Locate the cell with the specified text and output its [x, y] center coordinate. 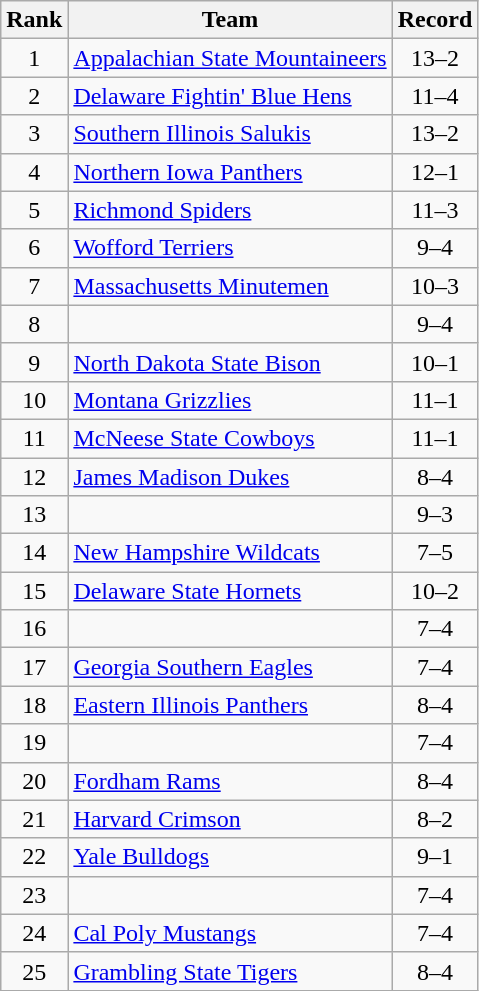
15 [34, 591]
12 [34, 477]
23 [34, 895]
22 [34, 857]
7–5 [435, 553]
Wofford Terriers [230, 248]
Rank [34, 20]
New Hampshire Wildcats [230, 553]
6 [34, 248]
Delaware Fightin' Blue Hens [230, 96]
9–1 [435, 857]
3 [34, 134]
Southern Illinois Salukis [230, 134]
North Dakota State Bison [230, 362]
Delaware State Hornets [230, 591]
Massachusetts Minutemen [230, 286]
19 [34, 743]
Richmond Spiders [230, 210]
13 [34, 515]
Northern Iowa Panthers [230, 172]
10 [34, 400]
Grambling State Tigers [230, 971]
Montana Grizzlies [230, 400]
20 [34, 781]
Fordham Rams [230, 781]
Record [435, 20]
9 [34, 362]
14 [34, 553]
17 [34, 667]
7 [34, 286]
Appalachian State Mountaineers [230, 58]
11 [34, 438]
21 [34, 819]
18 [34, 705]
Eastern Illinois Panthers [230, 705]
1 [34, 58]
Harvard Crimson [230, 819]
9–3 [435, 515]
8 [34, 324]
James Madison Dukes [230, 477]
12–1 [435, 172]
4 [34, 172]
11–4 [435, 96]
24 [34, 933]
Yale Bulldogs [230, 857]
Cal Poly Mustangs [230, 933]
11–3 [435, 210]
Georgia Southern Eagles [230, 667]
2 [34, 96]
8–2 [435, 819]
10–3 [435, 286]
25 [34, 971]
10–2 [435, 591]
10–1 [435, 362]
McNeese State Cowboys [230, 438]
16 [34, 629]
Team [230, 20]
5 [34, 210]
